Provide the (X, Y) coordinate of the cell's center where the given text is located.  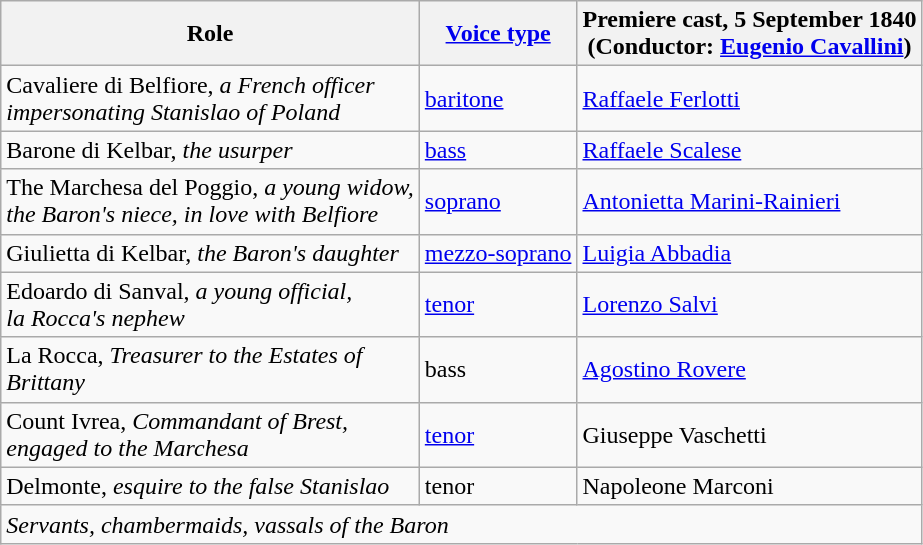
soprano (498, 202)
Antonietta Marini-Rainieri (750, 202)
Napoleone Marconi (750, 486)
mezzo-soprano (498, 253)
Count Ivrea, Commandant of Brest, engaged to the Marchesa (210, 434)
Giulietta di Kelbar, the Baron's daughter (210, 253)
Role (210, 34)
Edoardo di Sanval, a young official, la Rocca's nephew (210, 304)
Barone di Kelbar, the usurper (210, 150)
Premiere cast, 5 September 1840(Conductor: Eugenio Cavallini) (750, 34)
The Marchesa del Poggio, a young widow, the Baron's niece, in love with Belfiore (210, 202)
Lorenzo Salvi (750, 304)
Cavaliere di Belfiore, a French officer impersonating Stanislao of Poland (210, 98)
Luigia Abbadia (750, 253)
Raffaele Scalese (750, 150)
baritone (498, 98)
La Rocca, Treasurer to the Estates of Brittany (210, 370)
Voice type (498, 34)
Servants, chambermaids, vassals of the Baron (462, 524)
Delmonte, esquire to the false Stanislao (210, 486)
Agostino Rovere (750, 370)
Giuseppe Vaschetti (750, 434)
Raffaele Ferlotti (750, 98)
